Return [X, Y] of the center of cell containing provided text 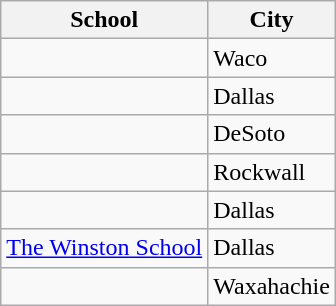
School [104, 20]
City [272, 20]
Waco [272, 58]
The Winston School [104, 248]
Waxahachie [272, 286]
DeSoto [272, 134]
Rockwall [272, 172]
